Pinpoint the cell where the given text exists, returning its (x, y) midpoint coordinate. 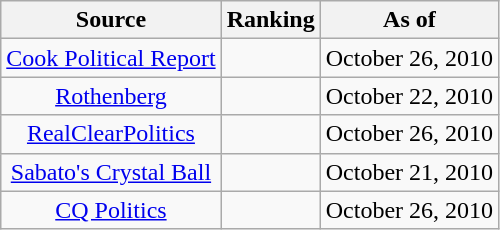
Source (111, 20)
RealClearPolitics (111, 134)
CQ Politics (111, 210)
October 21, 2010 (409, 172)
October 22, 2010 (409, 96)
As of (409, 20)
Sabato's Crystal Ball (111, 172)
Cook Political Report (111, 58)
Ranking (270, 20)
Rothenberg (111, 96)
